Pinpoint the cell where the given text exists, returning its [X, Y] midpoint coordinate. 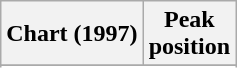
Peakposition [189, 34]
Chart (1997) [72, 34]
